Capture the cell that displays the provided text and extract its [X, Y] central coordinate. 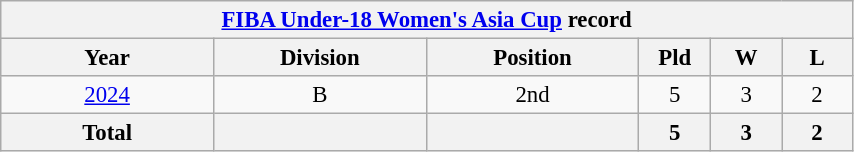
B [320, 95]
W [746, 58]
Position [532, 58]
L [818, 58]
2nd [532, 95]
Division [320, 58]
Pld [675, 58]
Total [108, 133]
Year [108, 58]
2024 [108, 95]
FIBA Under-18 Women's Asia Cup record [427, 20]
